Provide the [x, y] coordinate of the cell's center where the given text is located.  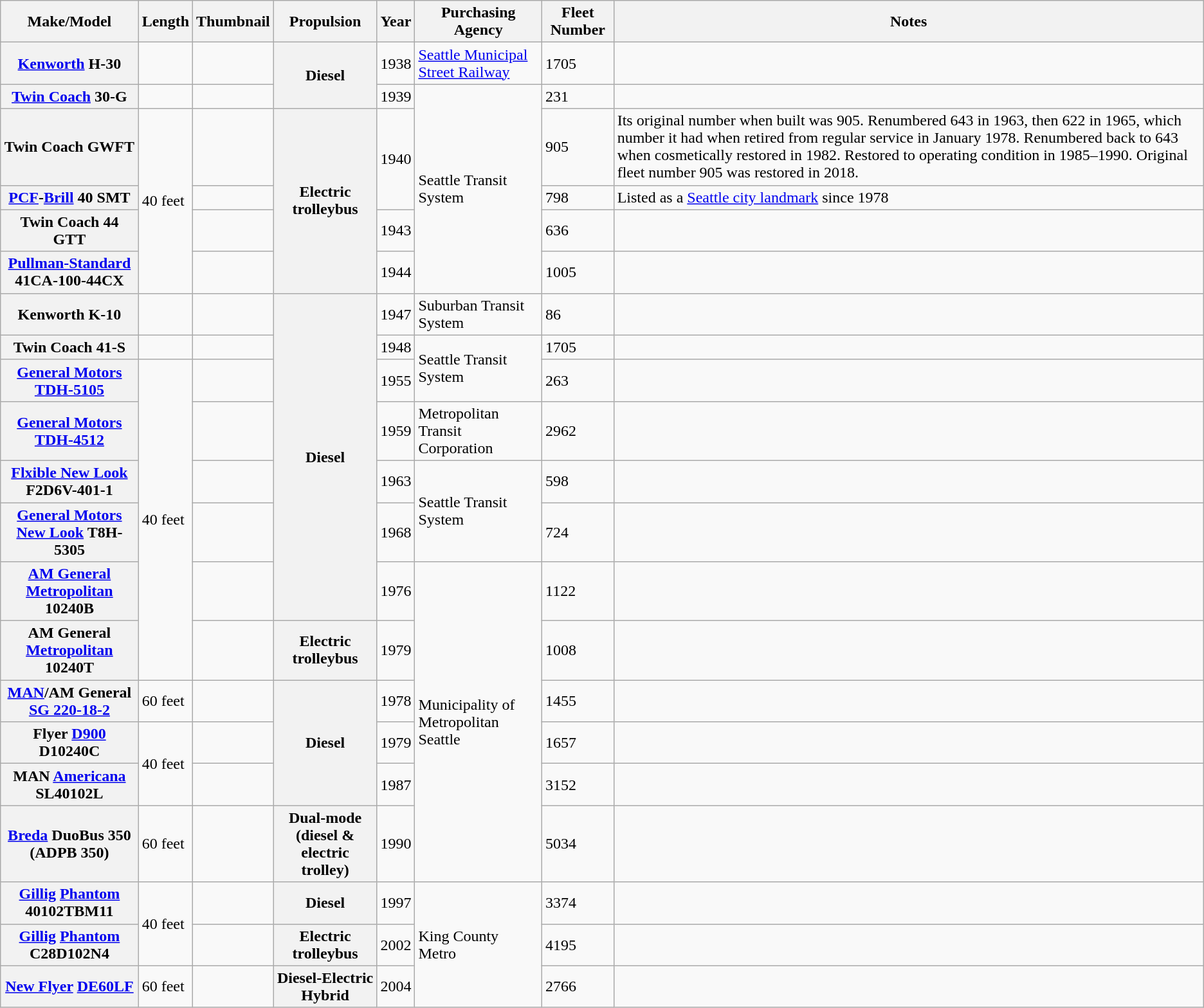
1978 [396, 701]
231 [578, 96]
724 [578, 532]
Kenworth H-30 [69, 63]
Breda DuoBus 350(ADPB 350) [69, 843]
2962 [578, 431]
Twin Coach GWFT [69, 147]
Pullman-Standard 41CA-100-44CX [69, 273]
1955 [396, 381]
Length [165, 22]
Municipality of Metropolitan Seattle [479, 722]
Propulsion [325, 22]
636 [578, 230]
1940 [396, 159]
General Motors TDH-4512 [69, 431]
1944 [396, 273]
905 [578, 147]
Make/Model [69, 22]
MAN/AM General SG 220-18-2 [69, 701]
2766 [578, 986]
86 [578, 314]
Dual-mode(diesel & electric trolley) [325, 843]
King County Metro [479, 945]
1943 [396, 230]
General Motors TDH-5105 [69, 381]
PCF-Brill 40 SMT [69, 197]
1947 [396, 314]
1938 [396, 63]
4195 [578, 945]
Diesel-Electric Hybrid [325, 986]
1968 [396, 532]
Fleet Number [578, 22]
Purchasing Agency [479, 22]
Year [396, 22]
Listed as a Seattle city landmark since 1978 [908, 197]
1997 [396, 903]
1122 [578, 591]
General Motors New Look T8H-5305 [69, 532]
1990 [396, 843]
798 [578, 197]
2002 [396, 945]
1455 [578, 701]
2004 [396, 986]
1976 [396, 591]
Thumbnail [233, 22]
1008 [578, 651]
Metropolitan Transit Corporation [479, 431]
1987 [396, 784]
1963 [396, 481]
1959 [396, 431]
New Flyer DE60LF [69, 986]
1948 [396, 347]
3152 [578, 784]
Gillig Phantom 40102TBM11 [69, 903]
5034 [578, 843]
AM General Metropolitan 10240T [69, 651]
Seattle Municipal Street Railway [479, 63]
1657 [578, 743]
3374 [578, 903]
Flyer D900 D10240C [69, 743]
Kenworth K-10 [69, 314]
AM General Metropolitan 10240B [69, 591]
1939 [396, 96]
Notes [908, 22]
Flxible New Look F2D6V-401-1 [69, 481]
598 [578, 481]
263 [578, 381]
Twin Coach 44 GTT [69, 230]
Twin Coach 30-G [69, 96]
Suburban Transit System [479, 314]
1005 [578, 273]
Twin Coach 41-S [69, 347]
Gillig Phantom C28D102N4 [69, 945]
MAN Americana SL40102L [69, 784]
